Provide the (x, y) coordinate of the cell's center where the given text is located.  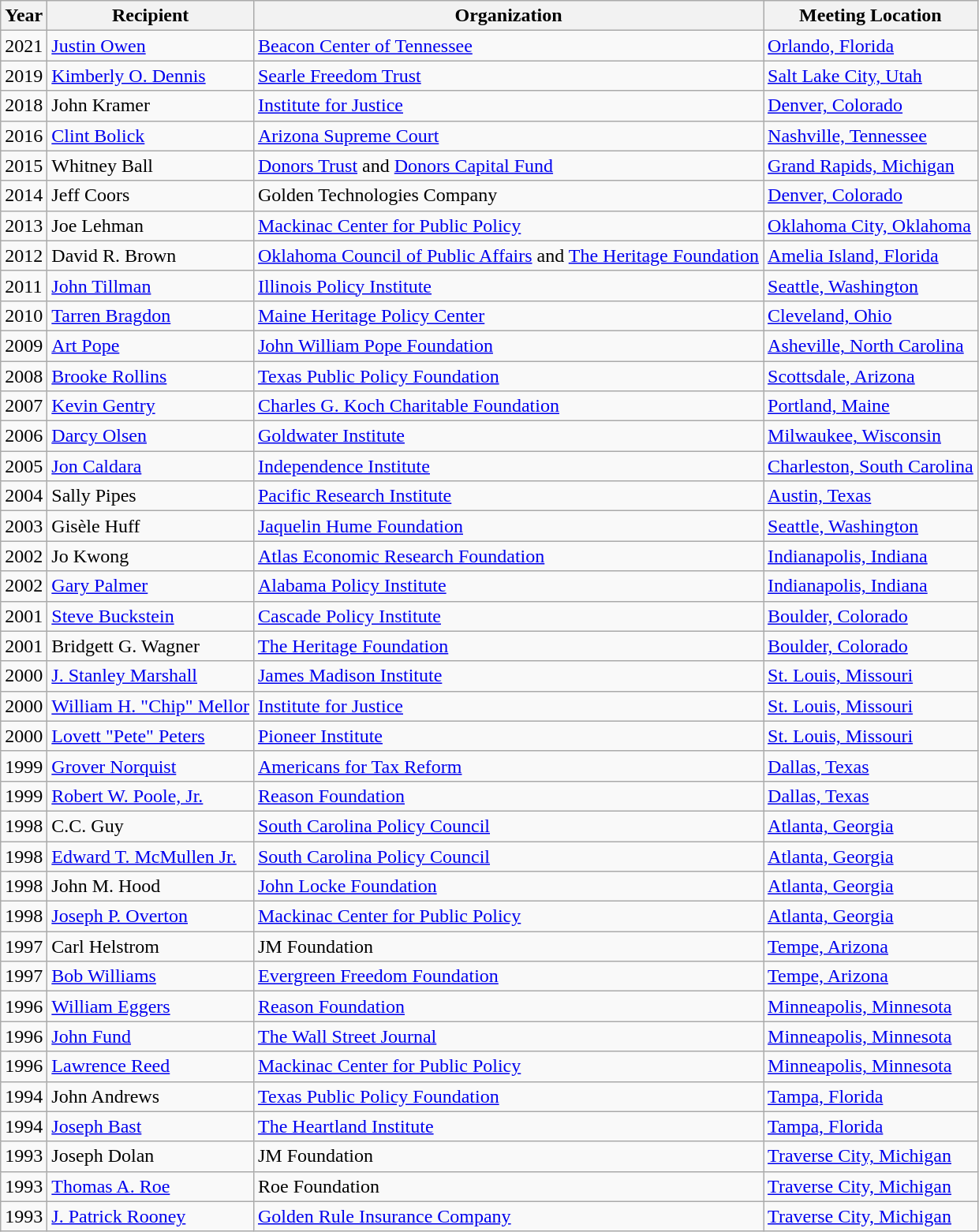
Independence Institute (508, 466)
2013 (24, 226)
Nashville, Tennessee (871, 136)
Kimberly O. Dennis (151, 76)
2007 (24, 406)
Sally Pipes (151, 496)
Lawrence Reed (151, 1066)
Thomas A. Roe (151, 1186)
2014 (24, 196)
Bridgett G. Wagner (151, 646)
John M. Hood (151, 887)
Joseph Bast (151, 1126)
Searle Freedom Trust (508, 76)
Robert W. Poole, Jr. (151, 796)
Jaquelin Hume Foundation (508, 526)
2010 (24, 315)
Amelia Island, Florida (871, 256)
Organization (508, 16)
John William Pope Foundation (508, 345)
Illinois Policy Institute (508, 286)
J. Patrick Rooney (151, 1216)
Oklahoma City, Oklahoma (871, 226)
James Madison Institute (508, 676)
2018 (24, 106)
Cascade Policy Institute (508, 616)
Justin Owen (151, 46)
2012 (24, 256)
Charles G. Koch Charitable Foundation (508, 406)
Americans for Tax Reform (508, 766)
William Eggers (151, 1006)
Roe Foundation (508, 1186)
Beacon Center of Tennessee (508, 46)
Joseph Dolan (151, 1156)
Donors Trust and Donors Capital Fund (508, 166)
Joseph P. Overton (151, 917)
Austin, Texas (871, 496)
Kevin Gentry (151, 406)
Jon Caldara (151, 466)
Maine Heritage Policy Center (508, 315)
John Fund (151, 1036)
Atlas Economic Research Foundation (508, 556)
Alabama Policy Institute (508, 586)
Portland, Maine (871, 406)
Jo Kwong (151, 556)
The Heartland Institute (508, 1126)
Arizona Supreme Court (508, 136)
Edward T. McMullen Jr. (151, 856)
2004 (24, 496)
Steve Buckstein (151, 616)
Grover Norquist (151, 766)
Scottsdale, Arizona (871, 376)
Brooke Rollins (151, 376)
John Tillman (151, 286)
Clint Bolick (151, 136)
Salt Lake City, Utah (871, 76)
2006 (24, 436)
Joe Lehman (151, 226)
Darcy Olsen (151, 436)
Milwaukee, Wisconsin (871, 436)
Oklahoma Council of Public Affairs and The Heritage Foundation (508, 256)
Recipient (151, 16)
2008 (24, 376)
Asheville, North Carolina (871, 345)
Golden Technologies Company (508, 196)
Year (24, 16)
The Heritage Foundation (508, 646)
Jeff Coors (151, 196)
William H. "Chip" Mellor (151, 706)
2005 (24, 466)
Grand Rapids, Michigan (871, 166)
Cleveland, Ohio (871, 315)
Art Pope (151, 345)
2019 (24, 76)
Lovett "Pete" Peters (151, 736)
Bob Williams (151, 976)
Whitney Ball (151, 166)
The Wall Street Journal (508, 1036)
2016 (24, 136)
Gisèle Huff (151, 526)
John Kramer (151, 106)
Pioneer Institute (508, 736)
John Andrews (151, 1096)
Orlando, Florida (871, 46)
Pacific Research Institute (508, 496)
Charleston, South Carolina (871, 466)
2003 (24, 526)
David R. Brown (151, 256)
Carl Helstrom (151, 946)
2009 (24, 345)
Goldwater Institute (508, 436)
Meeting Location (871, 16)
J. Stanley Marshall (151, 676)
John Locke Foundation (508, 887)
Evergreen Freedom Foundation (508, 976)
Tarren Bragdon (151, 315)
C.C. Guy (151, 826)
Golden Rule Insurance Company (508, 1216)
Gary Palmer (151, 586)
2015 (24, 166)
2011 (24, 286)
2021 (24, 46)
